Return the (x, y) coordinate for the center point of the cell that contains the specified text.  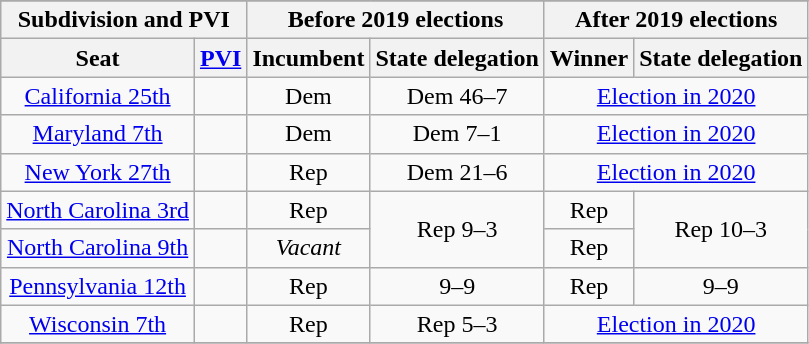
Dem 46–7 (457, 96)
North Carolina 3rd (98, 210)
Vacant (308, 248)
Subdivision and PVI (124, 20)
Winner (588, 58)
Maryland 7th (98, 134)
Rep 9–3 (457, 229)
PVI (220, 58)
North Carolina 9th (98, 248)
Dem 21–6 (457, 172)
Before 2019 elections (396, 20)
Wisconsin 7th (98, 324)
California 25th (98, 96)
Dem 7–1 (457, 134)
Rep 10–3 (721, 229)
Pennsylvania 12th (98, 286)
New York 27th (98, 172)
Rep 5–3 (457, 324)
Incumbent (308, 58)
After 2019 elections (676, 20)
Seat (98, 58)
